Capture the cell that displays the provided text and extract its [x, y] central coordinate. 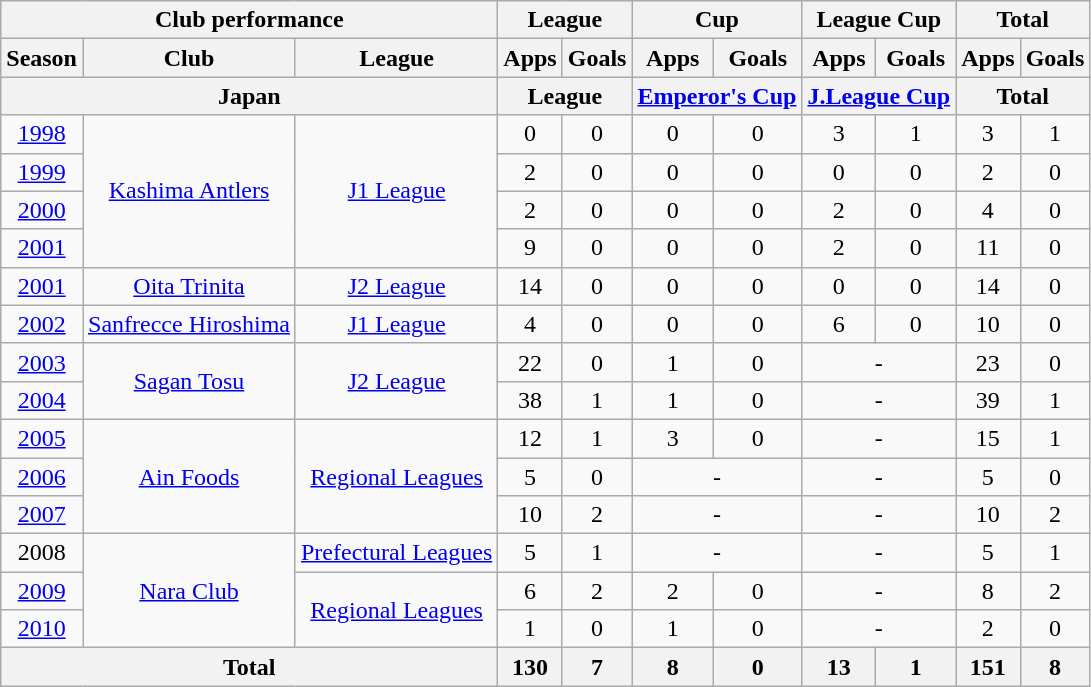
151 [988, 667]
Club performance [250, 20]
7 [597, 667]
13 [839, 667]
9 [530, 248]
Sagan Tosu [188, 381]
Emperor's Cup [717, 96]
23 [988, 362]
130 [530, 667]
2005 [42, 438]
Prefectural Leagues [396, 553]
2003 [42, 362]
2000 [42, 210]
J.League Cup [879, 96]
Cup [717, 20]
Sanfrecce Hiroshima [188, 324]
15 [988, 438]
2009 [42, 591]
1999 [42, 172]
2004 [42, 400]
League Cup [879, 20]
2007 [42, 515]
2008 [42, 553]
2006 [42, 477]
39 [988, 400]
Nara Club [188, 591]
Kashima Antlers [188, 191]
2010 [42, 629]
22 [530, 362]
Ain Foods [188, 476]
1998 [42, 134]
Club [188, 58]
38 [530, 400]
Season [42, 58]
Japan [250, 96]
12 [530, 438]
2002 [42, 324]
11 [988, 248]
Oita Trinita [188, 286]
